Return the (X, Y) coordinate for the center point of the cell that contains the specified text.  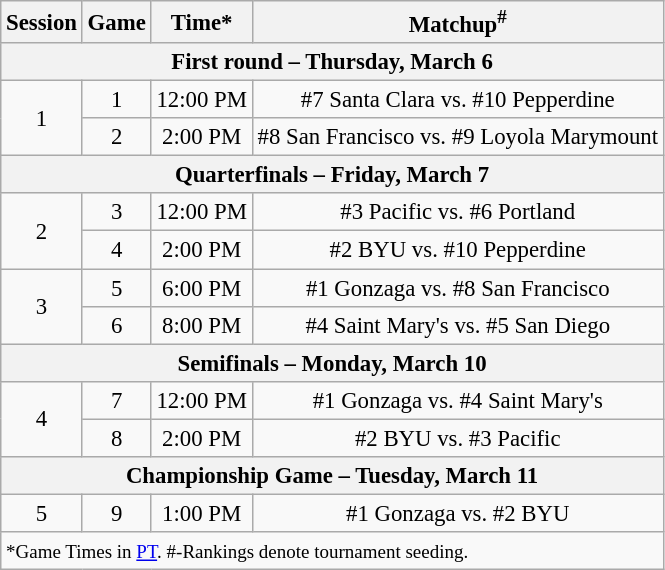
#1 Gonzaga vs. #8 San Francisco (458, 288)
#2 BYU vs. #10 Pepperdine (458, 250)
1:00 PM (202, 513)
Time* (202, 22)
*Game Times in PT. #-Rankings denote tournament seeding. (332, 551)
#7 Santa Clara vs. #10 Pepperdine (458, 100)
Quarterfinals – Friday, March 7 (332, 175)
#3 Pacific vs. #6 Portland (458, 213)
Session (42, 22)
7 (116, 400)
Matchup# (458, 22)
#4 Saint Mary's vs. #5 San Diego (458, 325)
#1 Gonzaga vs. #4 Saint Mary's (458, 400)
#1 Gonzaga vs. #2 BYU (458, 513)
First round – Thursday, March 6 (332, 62)
9 (116, 513)
6 (116, 325)
8:00 PM (202, 325)
#2 BYU vs. #3 Pacific (458, 438)
Semifinals – Monday, March 10 (332, 363)
6:00 PM (202, 288)
8 (116, 438)
#8 San Francisco vs. #9 Loyola Marymount (458, 137)
Championship Game – Tuesday, March 11 (332, 476)
Game (116, 22)
